Provide the (x, y) coordinate of the cell's center where the given text is located.  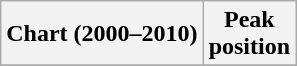
Chart (2000–2010) (102, 34)
Peakposition (249, 34)
